Identify which cell holds the provided text, then report its (X, Y) central coordinate. 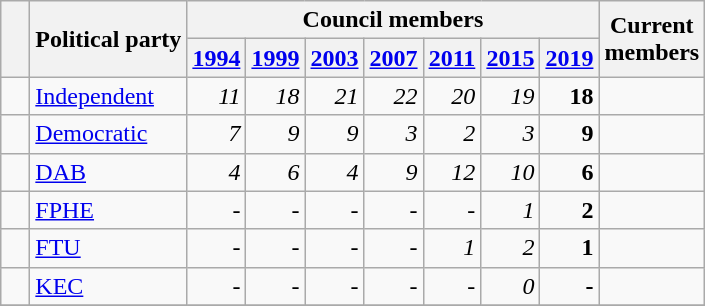
2003 (334, 58)
Independent (108, 96)
1994 (216, 58)
19 (510, 96)
2015 (510, 58)
12 (452, 172)
FTU (108, 248)
22 (394, 96)
KEC (108, 286)
1999 (276, 58)
21 (334, 96)
11 (216, 96)
2011 (452, 58)
Currentmembers (652, 39)
20 (452, 96)
Political party (108, 39)
10 (510, 172)
Council members (393, 20)
0 (510, 286)
DAB (108, 172)
Democratic (108, 134)
2007 (394, 58)
2019 (570, 58)
FPHE (108, 210)
7 (216, 134)
